Capture the cell that displays the provided text and extract its [X, Y] central coordinate. 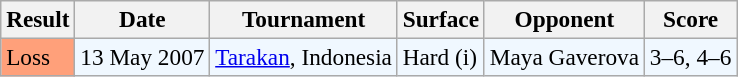
Hard (i) [440, 57]
3–6, 4–6 [690, 57]
Tournament [304, 19]
Result [38, 19]
Date [142, 19]
Maya Gaverova [564, 57]
Loss [38, 57]
Surface [440, 19]
Tarakan, Indonesia [304, 57]
Opponent [564, 19]
13 May 2007 [142, 57]
Score [690, 19]
